Capture the cell that displays the provided text and extract its [x, y] central coordinate. 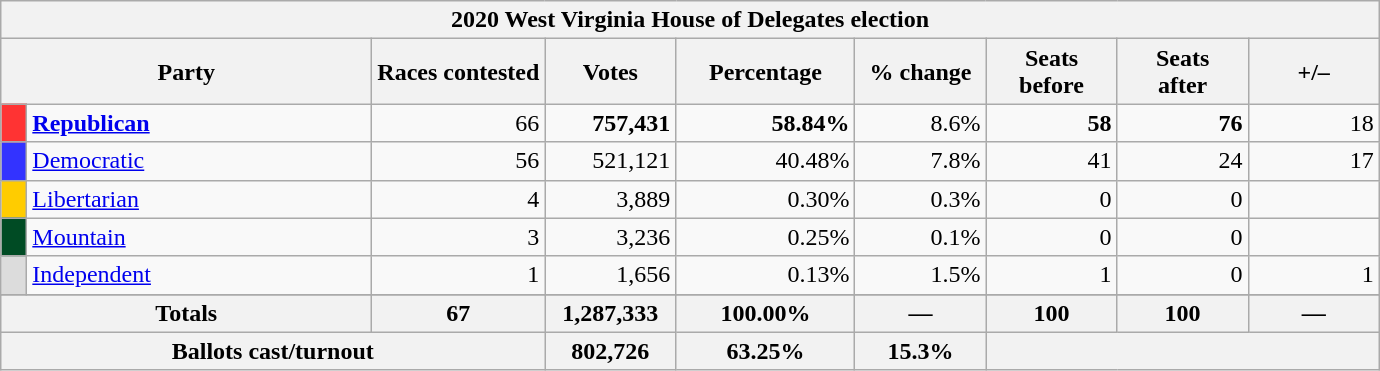
58 [1052, 123]
Totals [186, 313]
2020 West Virginia House of Delegates election [690, 20]
63.25% [766, 351]
Seatsafter [1182, 72]
1,287,333 [610, 313]
+/– [1314, 72]
% change [920, 72]
Races contested [458, 72]
7.8% [920, 161]
17 [1314, 161]
Party [186, 72]
1.5% [920, 275]
3,889 [610, 199]
Ballots cast/turnout [273, 351]
100.00% [766, 313]
Votes [610, 72]
0.3% [920, 199]
24 [1182, 161]
8.6% [920, 123]
0.30% [766, 199]
0.13% [766, 275]
18 [1314, 123]
Democratic [200, 161]
1,656 [610, 275]
67 [458, 313]
3 [458, 237]
76 [1182, 123]
521,121 [610, 161]
56 [458, 161]
Republican [200, 123]
Mountain [200, 237]
41 [1052, 161]
4 [458, 199]
Independent [200, 275]
0.1% [920, 237]
Percentage [766, 72]
58.84% [766, 123]
757,431 [610, 123]
15.3% [920, 351]
Libertarian [200, 199]
40.48% [766, 161]
3,236 [610, 237]
Seatsbefore [1052, 72]
66 [458, 123]
802,726 [610, 351]
0.25% [766, 237]
